Search for the cell housing the specified text and yield its (x, y) center coordinate. 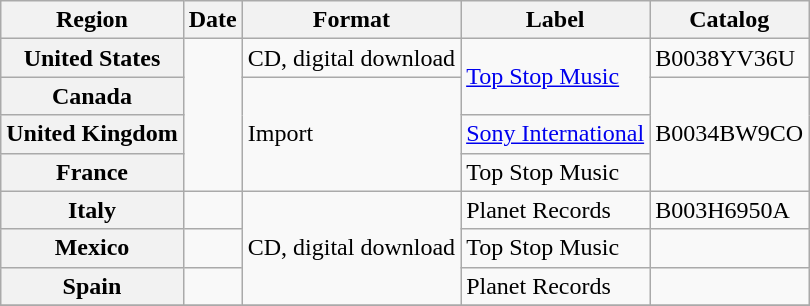
B0034BW9CO (730, 134)
Sony International (556, 134)
United States (92, 58)
United Kingdom (92, 134)
Import (351, 134)
Canada (92, 96)
Label (556, 20)
B003H6950A (730, 210)
Italy (92, 210)
Region (92, 20)
Spain (92, 286)
Format (351, 20)
France (92, 172)
Date (212, 20)
Catalog (730, 20)
Mexico (92, 248)
B0038YV36U (730, 58)
